Return [x, y] of the center of cell containing provided text 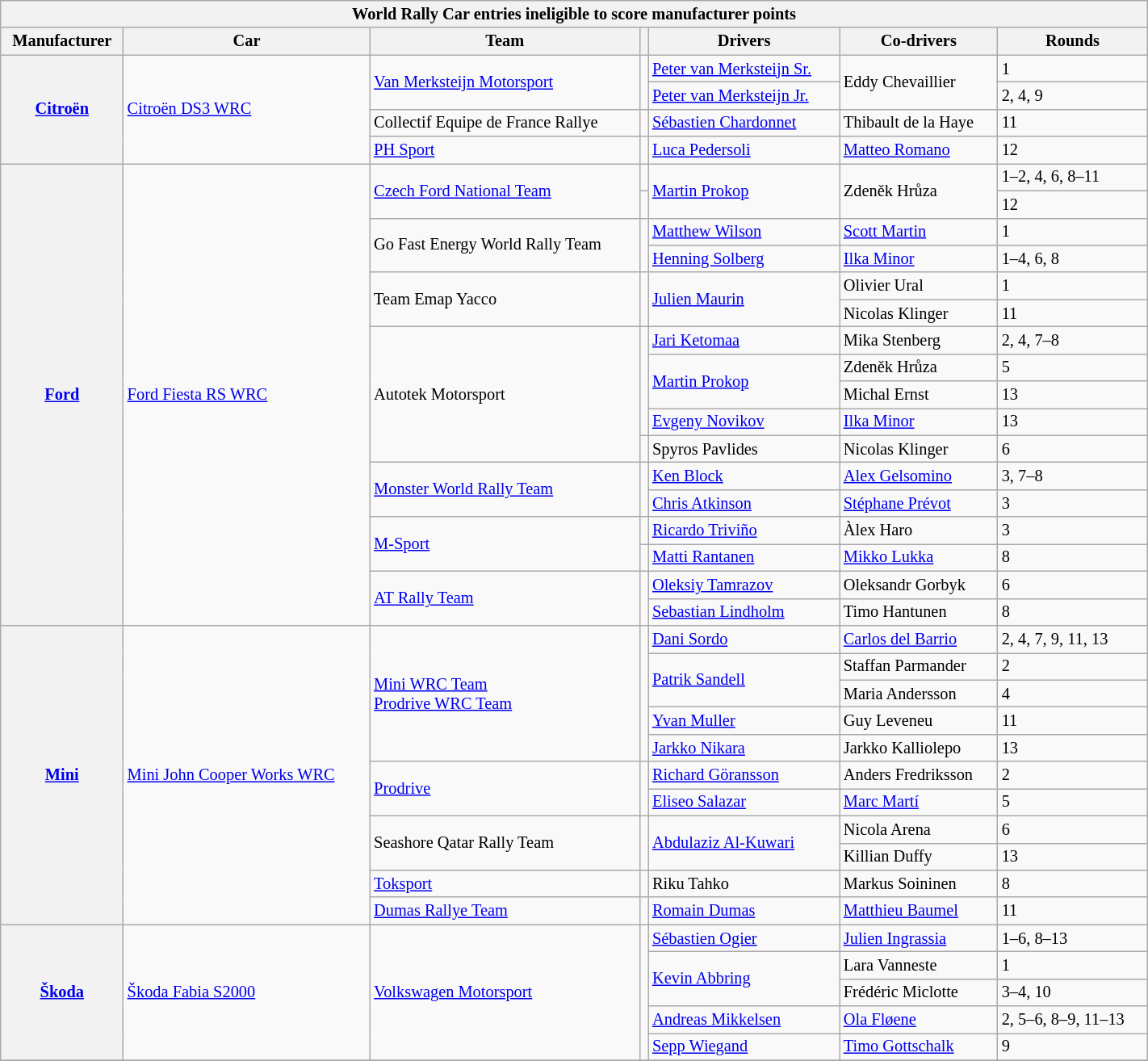
9 [1072, 1046]
Go Fast Energy World Rally Team [505, 245]
Team Emap Yacco [505, 299]
Patrik Sandell [744, 680]
1–4, 6, 8 [1072, 258]
Spyros Pavlides [744, 449]
Team [505, 41]
3, 7–8 [1072, 476]
Mini WRC Team Prodrive WRC Team [505, 693]
Rounds [1072, 41]
Mini [62, 774]
Lara Vanneste [919, 965]
Nicola Arena [919, 829]
Olivier Ural [919, 286]
Matthieu Baumel [919, 911]
Staffan Parmander [919, 666]
Luca Pedersoli [744, 150]
Killian Duffy [919, 857]
Sébastien Chardonnet [744, 123]
Alex Gelsomino [919, 476]
Ford Fiesta RS WRC [247, 394]
Škoda [62, 992]
Richard Göransson [744, 775]
Oleksandr Gorbyk [919, 585]
Romain Dumas [744, 911]
Jarkko Kalliolepo [919, 748]
Eddy Chevaillier [919, 82]
3–4, 10 [1072, 992]
Riku Tahko [744, 883]
Anders Fredriksson [919, 775]
2, 4, 7–8 [1072, 340]
Maria Andersson [919, 694]
Matti Rantanen [744, 557]
Czech Ford National Team [505, 191]
Autotek Motorsport [505, 394]
Collectif Equipe de France Rallye [505, 123]
Matthew Wilson [744, 232]
Sébastien Ogier [744, 938]
Chris Atkinson [744, 503]
2, 5–6, 8–9, 11–13 [1072, 1020]
Peter van Merksteijn Jr. [744, 95]
Prodrive [505, 788]
Sebastian Lindholm [744, 612]
Frédéric Miclotte [919, 992]
Julien Ingrassia [919, 938]
Ken Block [744, 476]
Oleksiy Tamrazov [744, 585]
Monster World Rally Team [505, 489]
Seashore Qatar Rally Team [505, 843]
Henning Solberg [744, 258]
Markus Soininen [919, 883]
Eliseo Salazar [744, 802]
Matteo Romano [919, 150]
Ola Fløene [919, 1020]
World Rally Car entries ineligible to score manufacturer points [574, 14]
Kevin Abbring [744, 979]
Sepp Wiegand [744, 1046]
PH Sport [505, 150]
M-Sport [505, 544]
Mikko Lukka [919, 557]
4 [1072, 694]
1–6, 8–13 [1072, 938]
Timo Gottschalk [919, 1046]
AT Rally Team [505, 598]
1–2, 4, 6, 8–11 [1072, 177]
Andreas Mikkelsen [744, 1020]
Carlos del Barrio [919, 639]
Michal Ernst [919, 395]
Car [247, 41]
Citroën DS3 WRC [247, 110]
Julien Maurin [744, 299]
Jari Ketomaa [744, 340]
Co-drivers [919, 41]
Citroën [62, 110]
Stéphane Prévot [919, 503]
Àlex Haro [919, 530]
2, 4, 9 [1072, 95]
Ford [62, 394]
Drivers [744, 41]
Škoda Fabia S2000 [247, 992]
Jarkko Nikara [744, 748]
Manufacturer [62, 41]
Scott Martin [919, 232]
Yvan Muller [744, 720]
Dani Sordo [744, 639]
Toksport [505, 883]
Peter van Merksteijn Sr. [744, 69]
Van Merksteijn Motorsport [505, 82]
Mini John Cooper Works WRC [247, 774]
Abdulaziz Al-Kuwari [744, 843]
Guy Leveneu [919, 720]
Evgeny Novikov [744, 421]
Dumas Rallye Team [505, 911]
Timo Hantunen [919, 612]
Mika Stenberg [919, 340]
Ricardo Triviño [744, 530]
Thibault de la Haye [919, 123]
2, 4, 7, 9, 11, 13 [1072, 639]
Marc Martí [919, 802]
Volkswagen Motorsport [505, 992]
